Scan for the cell matching the given text and deliver its (x, y) coordinate at center. 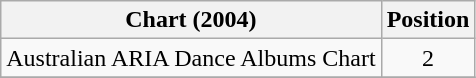
Position (428, 20)
2 (428, 58)
Australian ARIA Dance Albums Chart (191, 58)
Chart (2004) (191, 20)
